From the cell containing the given text, extract its center point as (X, Y) coordinate. 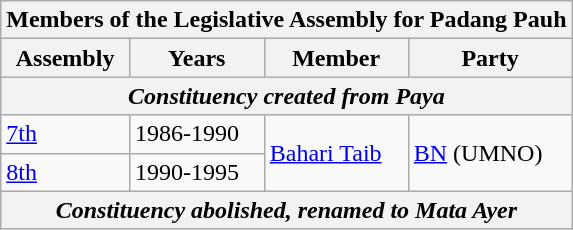
Assembly (66, 58)
1986-1990 (196, 134)
Constituency created from Paya (286, 96)
Party (490, 58)
8th (66, 172)
Bahari Taib (336, 153)
Members of the Legislative Assembly for Padang Pauh (286, 20)
Member (336, 58)
Constituency abolished, renamed to Mata Ayer (286, 210)
BN (UMNO) (490, 153)
7th (66, 134)
1990-1995 (196, 172)
Years (196, 58)
